Identify which cell holds the provided text, then report its [x, y] central coordinate. 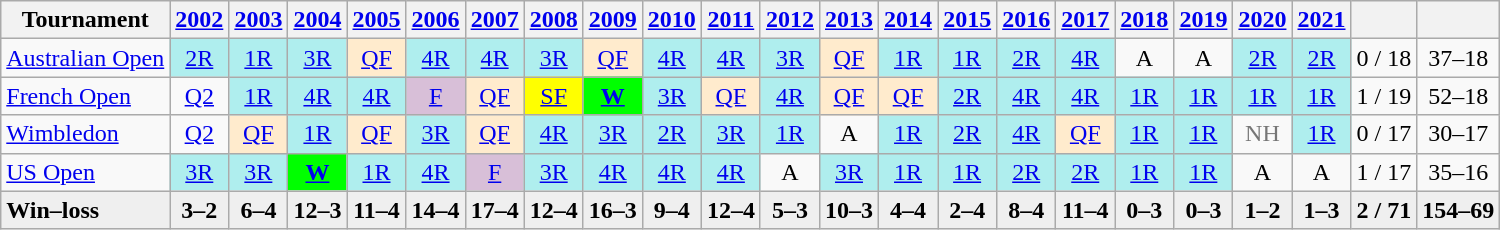
Win–loss [86, 210]
2020 [1262, 20]
2004 [318, 20]
1–2 [1262, 210]
3–2 [200, 210]
0 / 17 [1384, 134]
2003 [258, 20]
2012 [790, 20]
2021 [1322, 20]
2007 [494, 20]
1 / 19 [1384, 96]
2–4 [968, 210]
Tournament [86, 20]
2010 [672, 20]
0 / 18 [1384, 58]
5–3 [790, 210]
52–18 [1458, 96]
2015 [968, 20]
154–69 [1458, 210]
9–4 [672, 210]
2006 [436, 20]
1 / 17 [1384, 172]
Australian Open [86, 58]
16–3 [612, 210]
2014 [908, 20]
30–17 [1458, 134]
37–18 [1458, 58]
35–16 [1458, 172]
10–3 [848, 210]
2016 [1026, 20]
2008 [554, 20]
6–4 [258, 210]
2005 [376, 20]
2 / 71 [1384, 210]
8–4 [1026, 210]
SF [554, 96]
2019 [1204, 20]
4–4 [908, 210]
French Open [86, 96]
NH [1262, 134]
2002 [200, 20]
1–3 [1322, 210]
2018 [1144, 20]
17–4 [494, 210]
14–4 [436, 210]
2009 [612, 20]
12–3 [318, 210]
2011 [730, 20]
US Open [86, 172]
Wimbledon [86, 134]
2017 [1086, 20]
2013 [848, 20]
